Search for the cell housing the specified text and yield its (x, y) center coordinate. 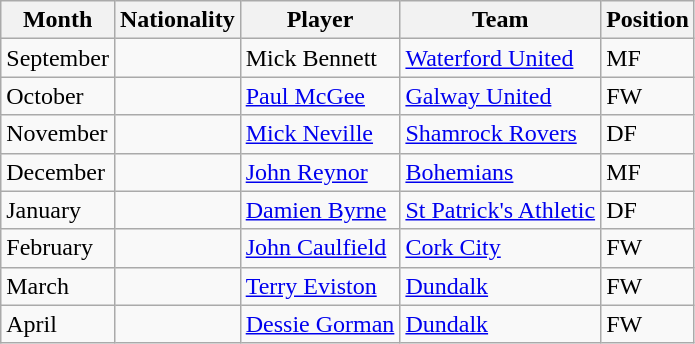
December (58, 172)
Position (648, 20)
October (58, 96)
Terry Eviston (320, 286)
March (58, 286)
Mick Bennett (320, 58)
St Patrick's Athletic (500, 210)
Month (58, 20)
Mick Neville (320, 134)
Shamrock Rovers (500, 134)
January (58, 210)
February (58, 248)
Paul McGee (320, 96)
John Reynor (320, 172)
Waterford United (500, 58)
Dessie Gorman (320, 324)
John Caulfield (320, 248)
Galway United (500, 96)
Player (320, 20)
Nationality (177, 20)
November (58, 134)
Team (500, 20)
April (58, 324)
Damien Byrne (320, 210)
Cork City (500, 248)
Bohemians (500, 172)
September (58, 58)
